Pinpoint the cell where the given text exists, returning its (x, y) midpoint coordinate. 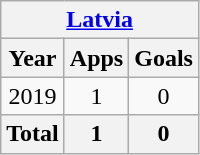
Year (33, 58)
2019 (33, 96)
Apps (96, 58)
Goals (164, 58)
Latvia (100, 20)
Total (33, 134)
